Locate the cell with the specified text and output its [X, Y] center coordinate. 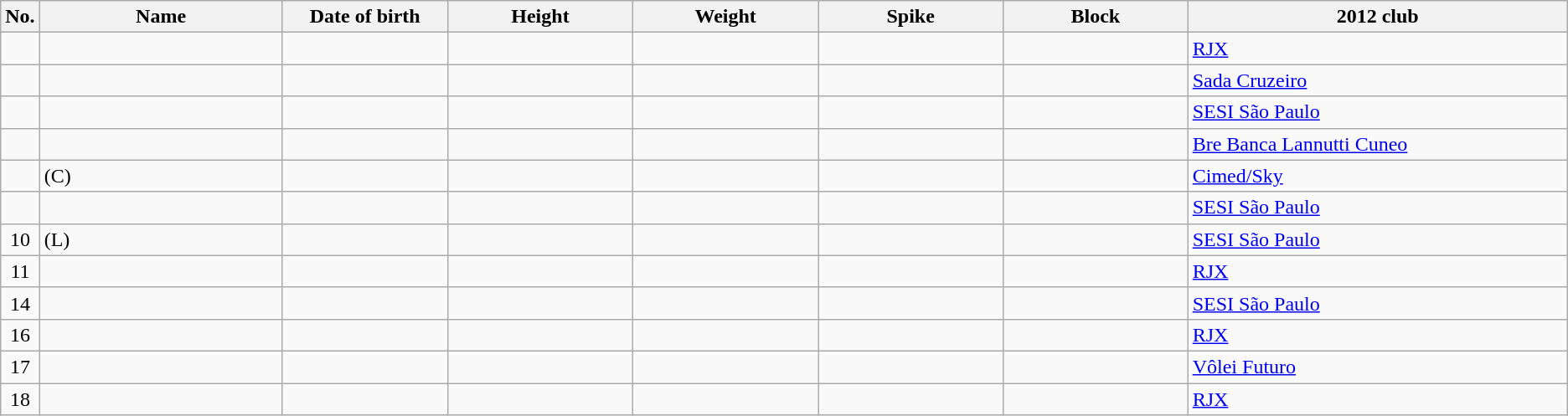
18 [20, 399]
Cimed/Sky [1377, 176]
(C) [161, 176]
Date of birth [365, 17]
Name [161, 17]
11 [20, 271]
Bre Banca Lannutti Cuneo [1377, 144]
16 [20, 335]
10 [20, 239]
(L) [161, 239]
Weight [725, 17]
Spike [911, 17]
Vôlei Futuro [1377, 367]
2012 club [1377, 17]
17 [20, 367]
14 [20, 303]
Block [1096, 17]
Height [539, 17]
No. [20, 17]
Sada Cruzeiro [1377, 80]
